Search for the cell housing the specified text and yield its (x, y) center coordinate. 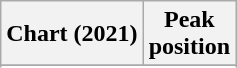
Peakposition (189, 34)
Chart (2021) (72, 34)
